From the cell containing the given text, extract its center point as [x, y] coordinate. 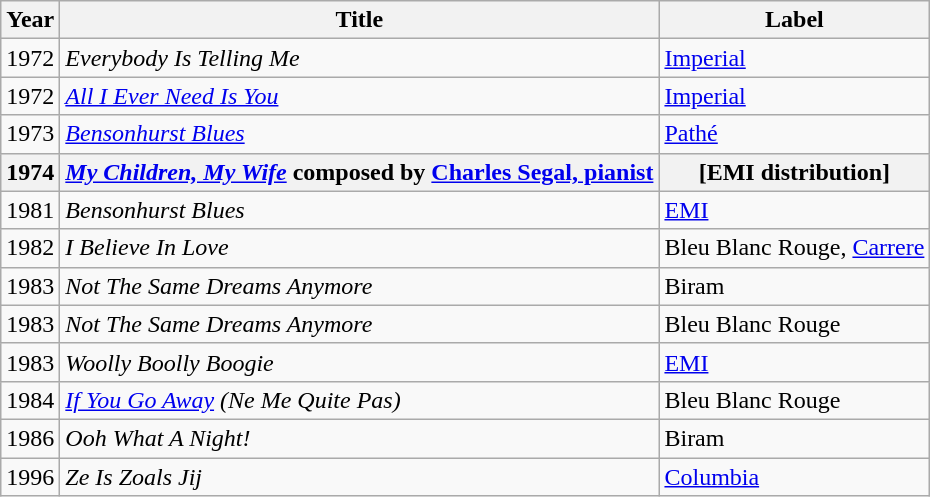
I Believe In Love [360, 248]
1984 [30, 400]
Columbia [794, 477]
Year [30, 20]
1996 [30, 477]
[EMI distribution] [794, 172]
1986 [30, 438]
Pathé [794, 134]
Bleu Blanc Rouge, Carrere [794, 248]
All I Ever Need Is You [360, 96]
Ze Is Zoals Jij [360, 477]
If You Go Away (Ne Me Quite Pas) [360, 400]
Everybody Is Telling Me [360, 58]
Title [360, 20]
Ooh What A Night! [360, 438]
1973 [30, 134]
Woolly Boolly Boogie [360, 362]
Label [794, 20]
1974 [30, 172]
1982 [30, 248]
My Children, My Wife composed by Charles Segal, pianist [360, 172]
1981 [30, 210]
